Output the (x, y) coordinate of the center of the cell containing the given text.  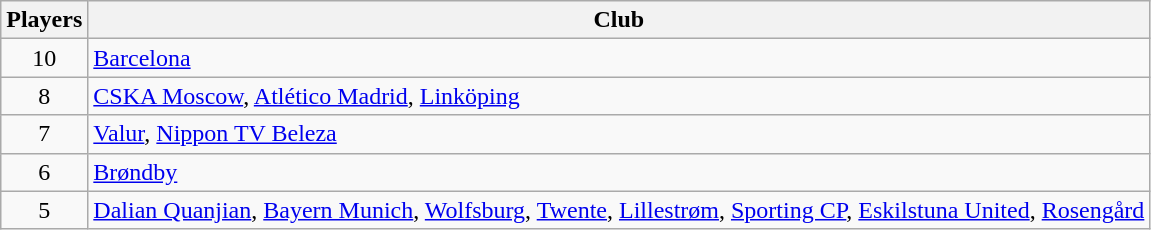
Brøndby (619, 172)
Players (44, 20)
6 (44, 172)
Dalian Quanjian, Bayern Munich, Wolfsburg, Twente, Lillestrøm, Sporting CP, Eskilstuna United, Rosengård (619, 210)
CSKA Moscow, Atlético Madrid, Linköping (619, 96)
Club (619, 20)
10 (44, 58)
Valur, Nippon TV Beleza (619, 134)
8 (44, 96)
5 (44, 210)
Barcelona (619, 58)
7 (44, 134)
